Return (X, Y) of the center of cell containing provided text 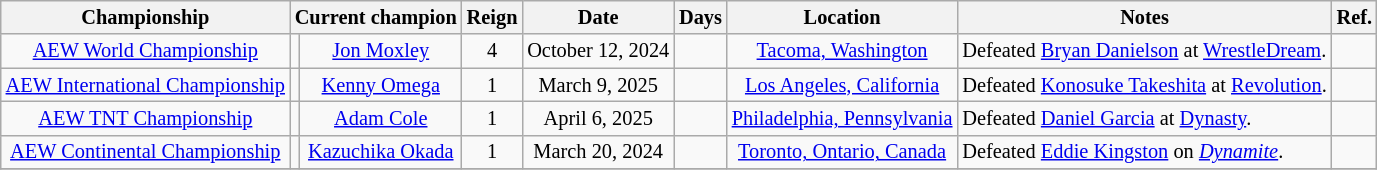
Tacoma, Washington (842, 51)
March 20, 2024 (598, 152)
Location (842, 17)
Jon Moxley (381, 51)
Kenny Omega (381, 85)
Defeated Eddie Kingston on Dynamite. (1144, 152)
AEW TNT Championship (146, 118)
AEW International Championship (146, 85)
Ref. (1354, 17)
Days (700, 17)
Philadelphia, Pennsylvania (842, 118)
April 6, 2025 (598, 118)
Los Angeles, California (842, 85)
Championship (146, 17)
Adam Cole (381, 118)
October 12, 2024 (598, 51)
Toronto, Ontario, Canada (842, 152)
March 9, 2025 (598, 85)
Date (598, 17)
AEW World Championship (146, 51)
Defeated Bryan Danielson at WrestleDream. (1144, 51)
Current champion (376, 17)
Defeated Konosuke Takeshita at Revolution. (1144, 85)
Kazuchika Okada (381, 152)
Notes (1144, 17)
Defeated Daniel Garcia at Dynasty. (1144, 118)
AEW Continental Championship (146, 152)
Reign (492, 17)
4 (492, 51)
